Locate the cell with the specified text and output its [X, Y] center coordinate. 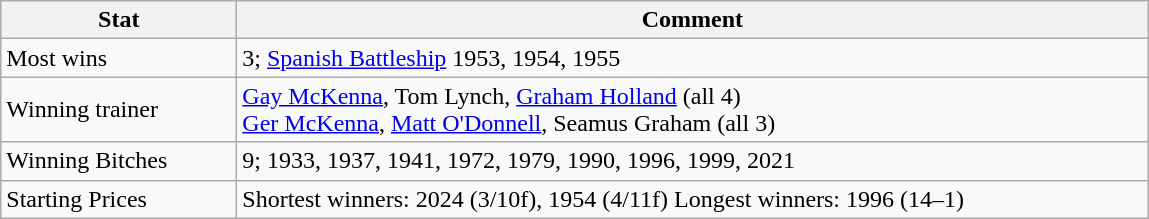
Comment [692, 20]
Winning trainer [119, 110]
9; 1933, 1937, 1941, 1972, 1979, 1990, 1996, 1999, 2021 [692, 161]
Winning Bitches [119, 161]
3; Spanish Battleship 1953, 1954, 1955 [692, 58]
Shortest winners: 2024 (3/10f), 1954 (4/11f) Longest winners: 1996 (14–1) [692, 199]
Most wins [119, 58]
Starting Prices [119, 199]
Stat [119, 20]
Gay McKenna, Tom Lynch, Graham Holland (all 4) Ger McKenna, Matt O'Donnell, Seamus Graham (all 3) [692, 110]
